Extract the (X, Y) coordinate from the center of the cell holding the provided text.  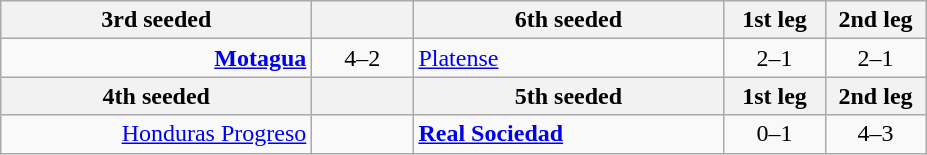
6th seeded (568, 20)
4–2 (362, 58)
0–1 (774, 134)
Motagua (156, 58)
3rd seeded (156, 20)
5th seeded (568, 96)
4th seeded (156, 96)
Real Sociedad (568, 134)
Honduras Progreso (156, 134)
Platense (568, 58)
4–3 (876, 134)
